Provide the (x, y) coordinate of the cell's center where the given text is located.  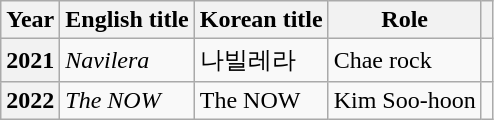
나빌레라 (261, 60)
2022 (30, 100)
Role (404, 20)
Korean title (261, 20)
Chae rock (404, 60)
Navilera (127, 60)
Year (30, 20)
English title (127, 20)
2021 (30, 60)
Kim Soo-hoon (404, 100)
